Determine the [X, Y] coordinate at the center of the cell enclosing the given text.  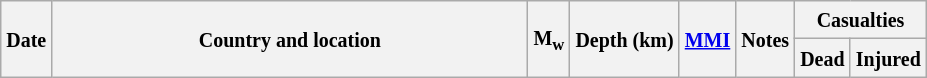
Injured [888, 58]
Notes [766, 39]
Casualties [861, 20]
Date [26, 39]
Dead [823, 58]
Mw [549, 39]
Country and location [290, 39]
MMI [708, 39]
Depth (km) [624, 39]
